Determine the (x, y) coordinate at the center of the cell enclosing the given text.  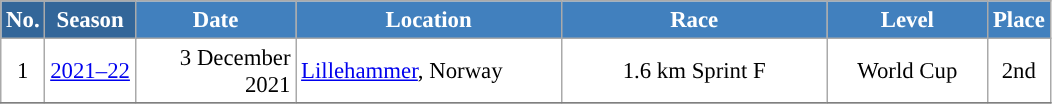
Level (908, 20)
2nd (1019, 72)
Lillehammer, Norway (429, 72)
3 December 2021 (216, 72)
Place (1019, 20)
No. (23, 20)
Date (216, 20)
Season (90, 20)
1.6 km Sprint F (694, 72)
2021–22 (90, 72)
1 (23, 72)
Race (694, 20)
World Cup (908, 72)
Location (429, 20)
